Capture the cell that displays the provided text and extract its (x, y) central coordinate. 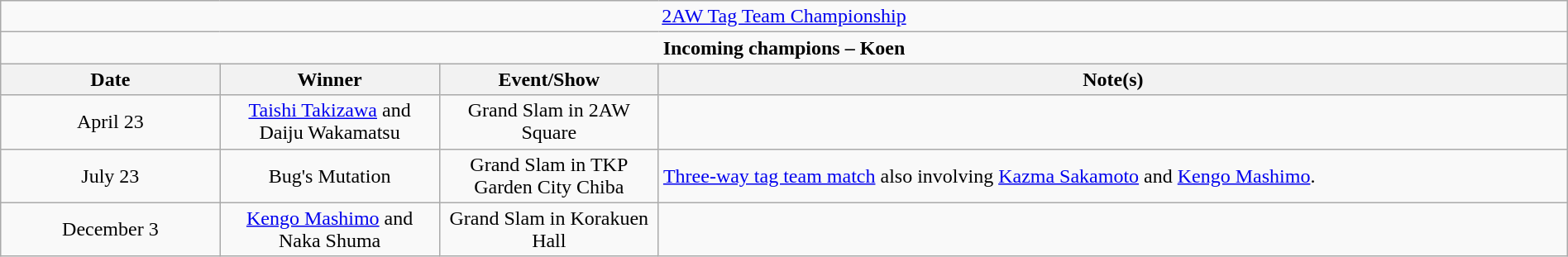
Grand Slam in 2AW Square (549, 122)
December 3 (111, 230)
Note(s) (1113, 79)
Three-way tag team match also involving Kazma Sakamoto and Kengo Mashimo. (1113, 175)
Event/Show (549, 79)
Grand Slam in TKP Garden City Chiba (549, 175)
Date (111, 79)
July 23 (111, 175)
Grand Slam in Korakuen Hall (549, 230)
Incoming champions – Koen (784, 48)
Winner (329, 79)
April 23 (111, 122)
2AW Tag Team Championship (784, 17)
Kengo Mashimo and Naka Shuma (329, 230)
Bug's Mutation (329, 175)
Taishi Takizawa and Daiju Wakamatsu (329, 122)
